Identify which cell holds the provided text, then report its (X, Y) central coordinate. 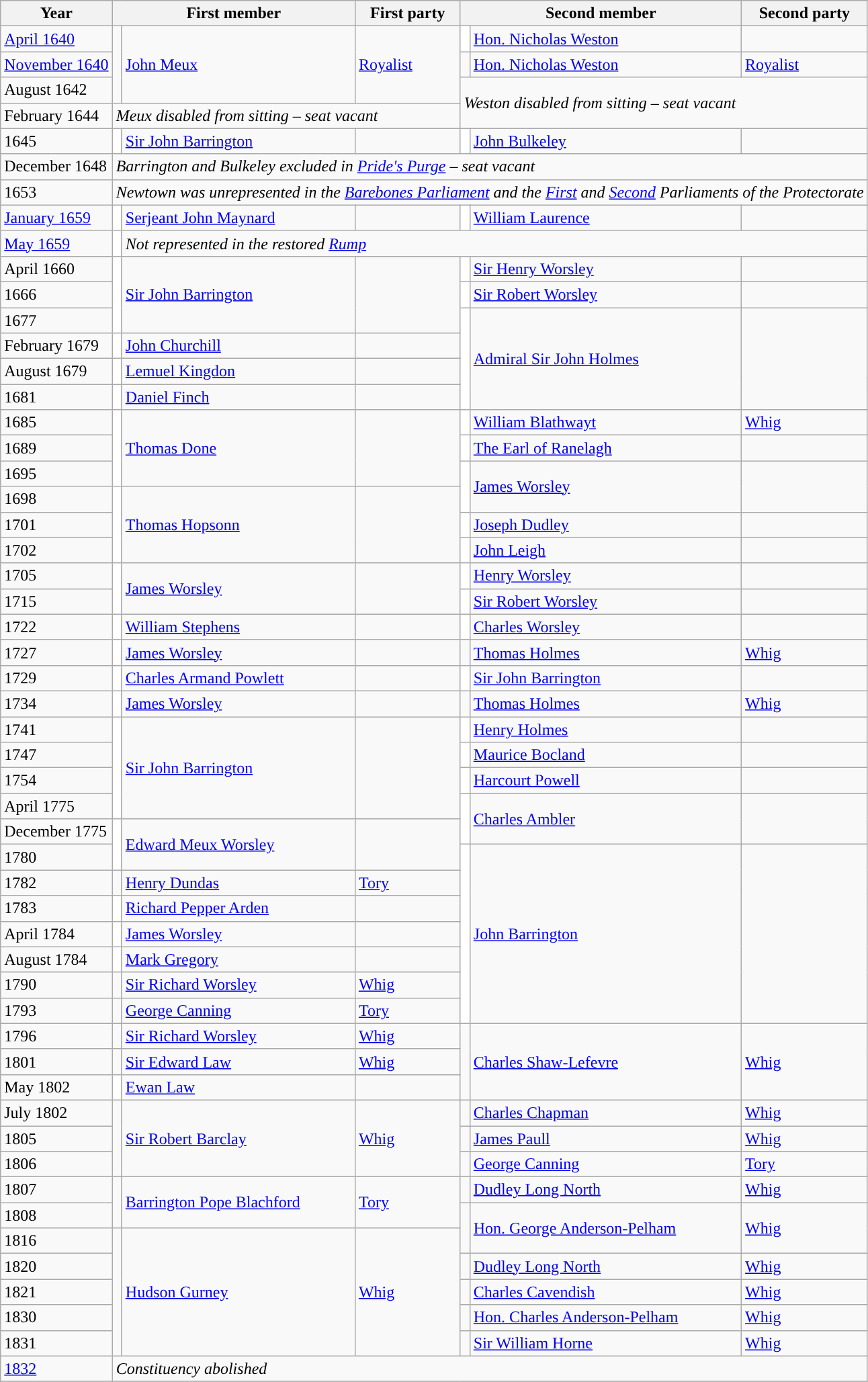
James Paull (605, 1139)
Harcourt Powell (605, 781)
1820 (56, 1266)
February 1679 (56, 346)
Lemuel Kingdon (238, 372)
Second party (805, 13)
1821 (56, 1292)
1729 (56, 678)
1701 (56, 525)
1783 (56, 908)
Barrington Pope Blachford (238, 1203)
1808 (56, 1215)
April 1640 (56, 39)
1727 (56, 652)
December 1648 (56, 167)
1790 (56, 985)
1715 (56, 601)
John Barrington (605, 934)
Charles Worsley (605, 627)
Thomas Hopsonn (238, 525)
1677 (56, 320)
Serjeant John Maynard (238, 218)
August 1679 (56, 372)
Charles Ambler (605, 819)
Henry Worsley (605, 576)
John Leigh (605, 550)
1666 (56, 294)
1734 (56, 703)
February 1644 (56, 116)
1832 (56, 1369)
Charles Chapman (605, 1113)
Meux disabled from sitting – seat vacant (286, 116)
April 1775 (56, 806)
1816 (56, 1241)
1801 (56, 1062)
May 1659 (56, 243)
Constituency abolished (490, 1369)
Not represented in the restored Rump (494, 243)
Barrington and Bulkeley excluded in Pride's Purge – seat vacant (490, 167)
Sir William Horne (605, 1343)
1831 (56, 1343)
1685 (56, 423)
1754 (56, 781)
John Churchill (238, 346)
1681 (56, 397)
William Blathwayt (605, 423)
1645 (56, 141)
1741 (56, 729)
Year (56, 13)
Mark Gregory (238, 959)
1747 (56, 755)
1689 (56, 448)
May 1802 (56, 1087)
1782 (56, 883)
April 1784 (56, 934)
1796 (56, 1036)
Newtown was unrepresented in the Barebones Parliament and the First and Second Parliaments of the Protectorate (490, 192)
Sir Edward Law (238, 1062)
Edward Meux Worsley (238, 845)
1780 (56, 857)
Henry Holmes (605, 729)
1830 (56, 1318)
January 1659 (56, 218)
Thomas Done (238, 448)
Weston disabled from sitting – seat vacant (664, 103)
1653 (56, 192)
The Earl of Ranelagh (605, 448)
Joseph Dudley (605, 525)
Charles Shaw-Lefevre (605, 1062)
Charles Cavendish (605, 1292)
1807 (56, 1190)
1722 (56, 627)
Hon. Charles Anderson-Pelham (605, 1318)
Admiral Sir John Holmes (605, 359)
December 1775 (56, 832)
August 1642 (56, 90)
Hudson Gurney (238, 1292)
John Bulkeley (605, 141)
Charles Armand Powlett (238, 678)
1806 (56, 1164)
Sir Robert Barclay (238, 1138)
November 1640 (56, 64)
Henry Dundas (238, 883)
1698 (56, 499)
August 1784 (56, 959)
1805 (56, 1139)
April 1660 (56, 269)
July 1802 (56, 1113)
William Stephens (238, 627)
Sir Henry Worsley (605, 269)
William Laurence (605, 218)
1695 (56, 474)
1793 (56, 1010)
Ewan Law (238, 1087)
Maurice Bocland (605, 755)
Richard Pepper Arden (238, 908)
Second member (601, 13)
John Meux (238, 64)
1705 (56, 576)
Daniel Finch (238, 397)
1702 (56, 550)
First party (407, 13)
Hon. George Anderson-Pelham (605, 1228)
First member (234, 13)
